Return [x, y] of the center of cell containing provided text 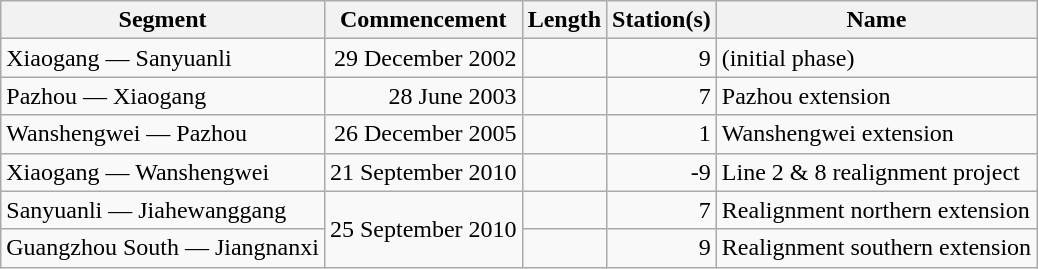
Line 2 & 8 realignment project [876, 172]
25 September 2010 [423, 229]
Length [564, 20]
Segment [163, 20]
26 December 2005 [423, 134]
Realignment southern extension [876, 248]
-9 [662, 172]
Pazhou extension [876, 96]
Wanshengwei extension [876, 134]
Guangzhou South — Jiangnanxi [163, 248]
Commencement [423, 20]
Name [876, 20]
28 June 2003 [423, 96]
Pazhou — Xiaogang [163, 96]
Station(s) [662, 20]
Realignment northern extension [876, 210]
1 [662, 134]
Xiaogang — Sanyuanli [163, 58]
29 December 2002 [423, 58]
Sanyuanli — Jiahewanggang [163, 210]
(initial phase) [876, 58]
21 September 2010 [423, 172]
Wanshengwei — Pazhou [163, 134]
Xiaogang — Wanshengwei [163, 172]
